Capture the cell that displays the provided text and extract its (x, y) central coordinate. 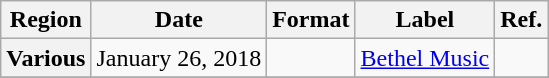
Date (179, 20)
Bethel Music (425, 58)
January 26, 2018 (179, 58)
Region (46, 20)
Various (46, 58)
Ref. (522, 20)
Format (311, 20)
Label (425, 20)
